Output the [X, Y] coordinate of the center of the cell containing the given text.  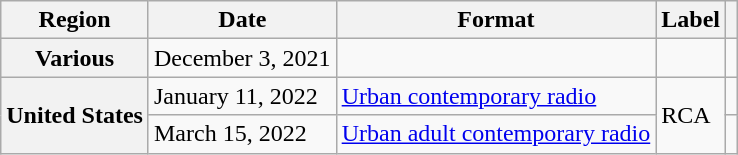
RCA [691, 115]
Format [496, 20]
Urban contemporary radio [496, 96]
Date [242, 20]
United States [75, 115]
December 3, 2021 [242, 58]
January 11, 2022 [242, 96]
Various [75, 58]
Label [691, 20]
Urban adult contemporary radio [496, 134]
March 15, 2022 [242, 134]
Region [75, 20]
